Provide the (x, y) coordinate of the cell's center where the given text is located.  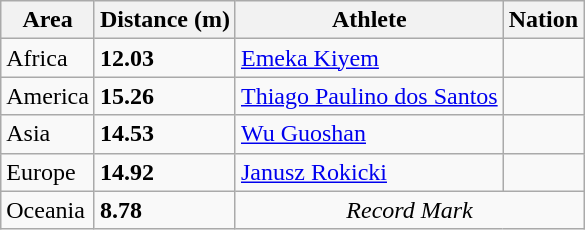
12.03 (164, 58)
Thiago Paulino dos Santos (369, 96)
Emeka Kiyem (369, 58)
Athlete (369, 20)
America (48, 96)
Record Mark (409, 210)
Area (48, 20)
8.78 (164, 210)
Oceania (48, 210)
Europe (48, 172)
Janusz Rokicki (369, 172)
15.26 (164, 96)
Wu Guoshan (369, 134)
14.53 (164, 134)
Distance (m) (164, 20)
Nation (543, 20)
Asia (48, 134)
Africa (48, 58)
14.92 (164, 172)
